Pinpoint the cell where the given text exists, returning its (X, Y) midpoint coordinate. 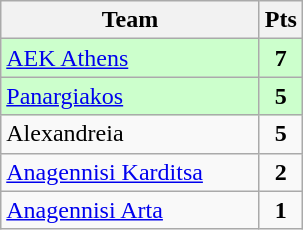
AEK Athens (130, 58)
Anagennisi Karditsa (130, 172)
Team (130, 20)
7 (280, 58)
Pts (280, 20)
1 (280, 210)
Panargiakos (130, 96)
Alexandreia (130, 134)
2 (280, 172)
Anagennisi Arta (130, 210)
